Detect which cell encompasses the target text, then output its [X, Y] center coordinate. 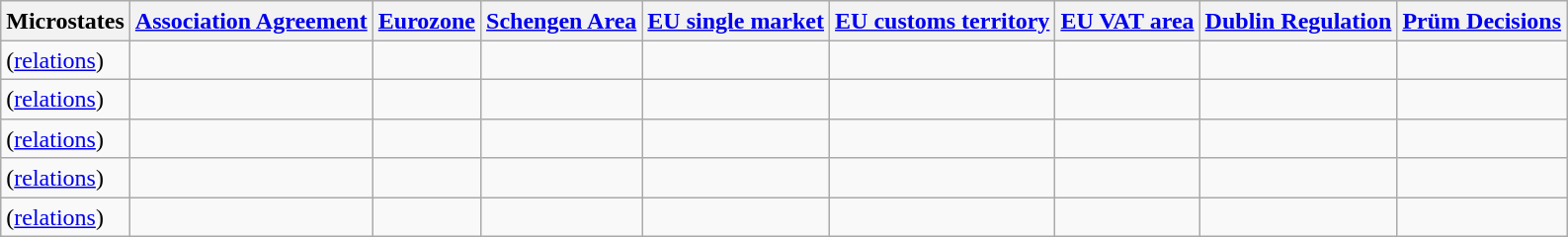
Schengen Area [561, 21]
EU customs territory [943, 21]
Eurozone [427, 21]
EU single market [736, 21]
Microstates [65, 21]
Dublin Regulation [1298, 21]
Prüm Decisions [1482, 21]
EU VAT area [1127, 21]
Association Agreement [251, 21]
